Capture the cell that displays the provided text and extract its [x, y] central coordinate. 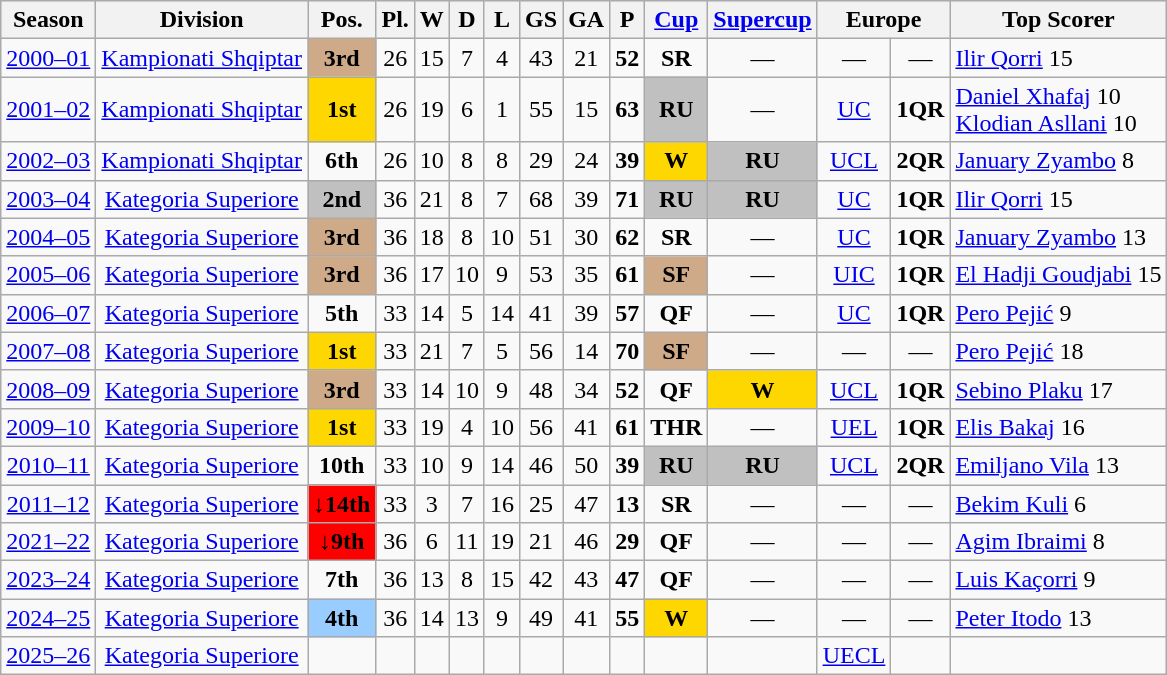
3 [432, 503]
51 [542, 237]
17 [432, 275]
2009–10 [48, 427]
2024–25 [48, 618]
2011–12 [48, 503]
2002–03 [48, 161]
2000–01 [48, 58]
2003–04 [48, 199]
Agim Ibraimi 8 [1058, 542]
Cup [676, 20]
2nd [342, 199]
UIC [854, 275]
Season [48, 20]
2025–26 [48, 656]
35 [586, 275]
2021–22 [48, 542]
6th [342, 161]
2006–07 [48, 313]
Top Scorer [1058, 20]
2001–02 [48, 110]
57 [628, 313]
50 [586, 465]
4th [342, 618]
THR [676, 427]
53 [542, 275]
11 [466, 542]
2023–24 [48, 580]
El Hadji Goudjabi 15 [1058, 275]
5th [342, 313]
Pero Pejić 18 [1058, 351]
48 [542, 389]
P [628, 20]
GA [586, 20]
Daniel Xhafaj 10 Klodian Asllani 10 [1058, 110]
GS [542, 20]
18 [432, 237]
January Zyambo 8 [1058, 161]
68 [542, 199]
34 [586, 389]
24 [586, 161]
UEL [854, 427]
Luis Kaçorri 9 [1058, 580]
2010–11 [48, 465]
49 [542, 618]
1 [502, 110]
Pos. [342, 20]
Peter Itodo 13 [1058, 618]
7th [342, 580]
Emiljano Vila 13 [1058, 465]
Division [202, 20]
63 [628, 110]
25 [542, 503]
70 [628, 351]
2005–06 [48, 275]
Supercup [762, 20]
Europe [884, 20]
2007–08 [48, 351]
L [502, 20]
UECL [854, 656]
Bekim Kuli 6 [1058, 503]
71 [628, 199]
Sebino Plaku 17 [1058, 389]
Elis Bakaj 16 [1058, 427]
2004–05 [48, 237]
January Zyambo 13 [1058, 237]
10th [342, 465]
↓9th [342, 542]
D [466, 20]
62 [628, 237]
42 [542, 580]
Pl. [395, 20]
2008–09 [48, 389]
16 [502, 503]
Pero Pejić 9 [1058, 313]
30 [586, 237]
↓14th [342, 503]
